Determine the (X, Y) coordinate at the center of the cell enclosing the given text.  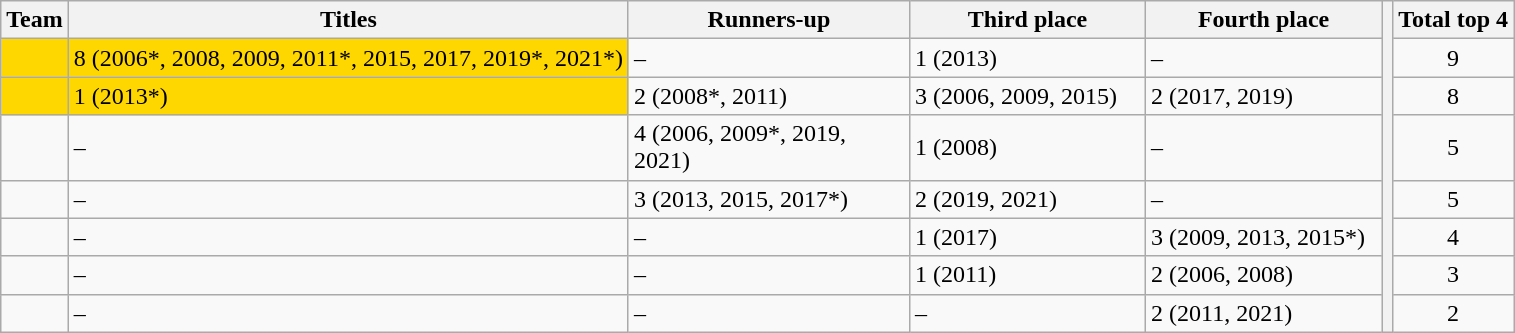
2 (2008*, 2011) (768, 96)
9 (1454, 58)
1 (2013*) (348, 96)
2 (2006, 2008) (1264, 275)
3 (2006, 2009, 2015) (1027, 96)
2 (2017, 2019) (1264, 96)
1 (2011) (1027, 275)
8 (1454, 96)
Third place (1027, 20)
3 (2009, 2013, 2015*) (1264, 237)
1 (2008) (1027, 148)
3 (2013, 2015, 2017*) (768, 199)
Team (35, 20)
Runners-up (768, 20)
Fourth place (1264, 20)
2 (2011, 2021) (1264, 313)
2 (2019, 2021) (1027, 199)
Total top 4 (1454, 20)
1 (2017) (1027, 237)
Titles (348, 20)
8 (2006*, 2008, 2009, 2011*, 2015, 2017, 2019*, 2021*) (348, 58)
3 (1454, 275)
4 (1454, 237)
1 (2013) (1027, 58)
4 (2006, 2009*, 2019, 2021) (768, 148)
2 (1454, 313)
